Provide the [x, y] coordinate of the cell's center where the given text is located.  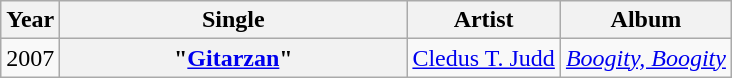
Cledus T. Judd [484, 58]
Artist [484, 20]
"Gitarzan" [234, 58]
Album [646, 20]
Boogity, Boogity [646, 58]
Single [234, 20]
2007 [30, 58]
Year [30, 20]
